Locate the cell with the specified text and output its (x, y) center coordinate. 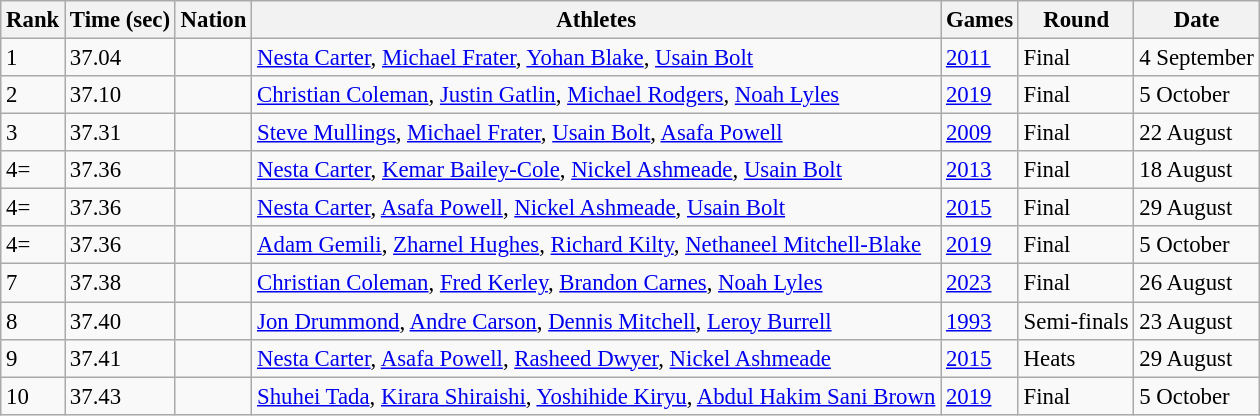
Christian Coleman, Justin Gatlin, Michael Rodgers, Noah Lyles (596, 95)
Rank (33, 20)
Games (980, 20)
23 August (1196, 321)
2023 (980, 283)
9 (33, 358)
1993 (980, 321)
Nesta Carter, Asafa Powell, Nickel Ashmeade, Usain Bolt (596, 208)
37.10 (120, 95)
Nesta Carter, Michael Frater, Yohan Blake, Usain Bolt (596, 58)
Shuhei Tada, Kirara Shiraishi, Yoshihide Kiryu, Abdul Hakim Sani Brown (596, 396)
37.43 (120, 396)
Athletes (596, 20)
37.40 (120, 321)
2009 (980, 133)
Time (sec) (120, 20)
4 September (1196, 58)
Nesta Carter, Kemar Bailey-Cole, Nickel Ashmeade, Usain Bolt (596, 170)
26 August (1196, 283)
Semi-finals (1076, 321)
18 August (1196, 170)
37.04 (120, 58)
Christian Coleman, Fred Kerley, Brandon Carnes, Noah Lyles (596, 283)
2 (33, 95)
1 (33, 58)
Jon Drummond, Andre Carson, Dennis Mitchell, Leroy Burrell (596, 321)
37.31 (120, 133)
10 (33, 396)
Steve Mullings, Michael Frater, Usain Bolt, Asafa Powell (596, 133)
7 (33, 283)
Adam Gemili, Zharnel Hughes, Richard Kilty, Nethaneel Mitchell-Blake (596, 245)
Heats (1076, 358)
Date (1196, 20)
Round (1076, 20)
2011 (980, 58)
37.38 (120, 283)
2013 (980, 170)
3 (33, 133)
22 August (1196, 133)
37.41 (120, 358)
Nesta Carter, Asafa Powell, Rasheed Dwyer, Nickel Ashmeade (596, 358)
Nation (213, 20)
8 (33, 321)
